Scan for the cell matching the given text and deliver its (X, Y) coordinate at center. 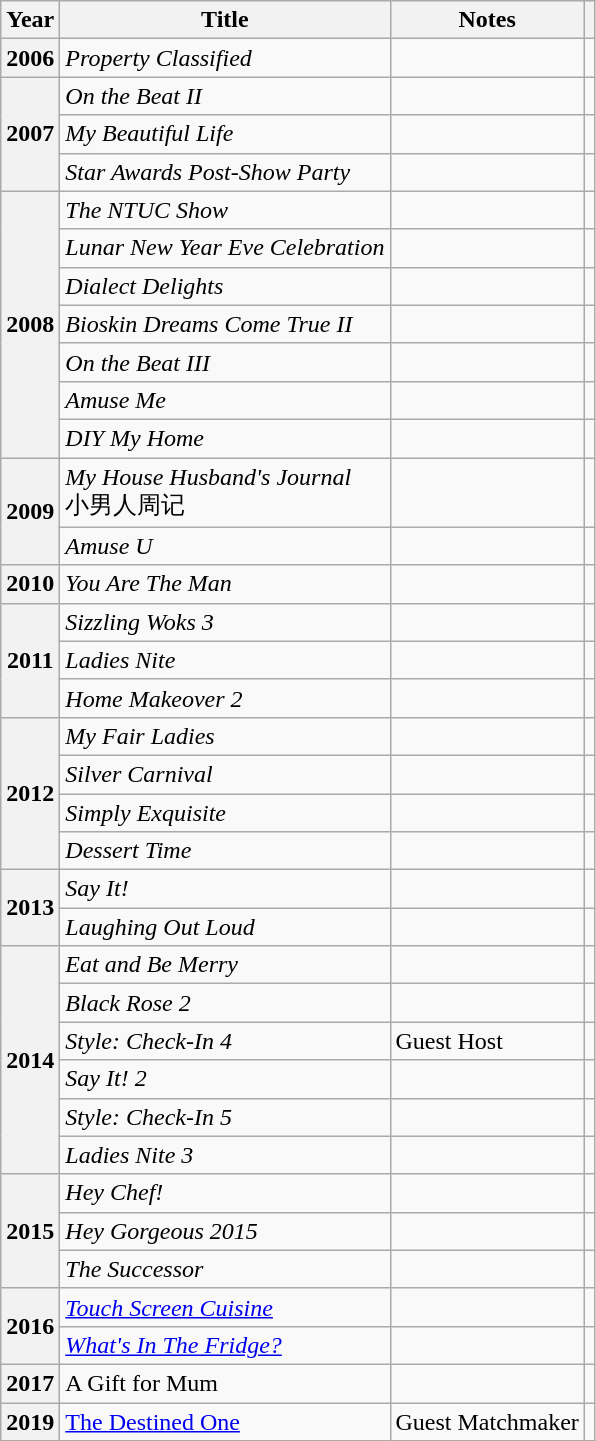
2015 (30, 1231)
Title (225, 20)
Dialect Delights (225, 286)
The NTUC Show (225, 210)
2019 (30, 1421)
Year (30, 20)
DIY My Home (225, 438)
Hey Gorgeous 2015 (225, 1231)
Laughing Out Loud (225, 927)
Hey Chef! (225, 1193)
What's In The Fridge? (225, 1345)
My House Husband's Journal 小男人周记 (225, 493)
On the Beat III (225, 362)
Amuse U (225, 546)
Dessert Time (225, 851)
2009 (30, 512)
Black Rose 2 (225, 1003)
2013 (30, 908)
Style: Check-In 4 (225, 1041)
Notes (487, 20)
Ladies Nite (225, 660)
2012 (30, 793)
Eat and Be Merry (225, 965)
My Beautiful Life (225, 134)
2016 (30, 1326)
My Fair Ladies (225, 736)
2014 (30, 1060)
2006 (30, 58)
A Gift for Mum (225, 1383)
Home Makeover 2 (225, 698)
Style: Check-In 5 (225, 1117)
2010 (30, 584)
Touch Screen Cuisine (225, 1307)
Guest Matchmaker (487, 1421)
On the Beat II (225, 96)
2017 (30, 1383)
Silver Carnival (225, 774)
Say It! 2 (225, 1079)
Say It! (225, 889)
You Are The Man (225, 584)
The Destined One (225, 1421)
2011 (30, 660)
Amuse Me (225, 400)
Star Awards Post-Show Party (225, 172)
The Successor (225, 1269)
Ladies Nite 3 (225, 1155)
Property Classified (225, 58)
2008 (30, 324)
Guest Host (487, 1041)
Lunar New Year Eve Celebration (225, 248)
Simply Exquisite (225, 813)
2007 (30, 134)
Bioskin Dreams Come True II (225, 324)
Sizzling Woks 3 (225, 622)
